Identify which cell holds the provided text, then report its [X, Y] central coordinate. 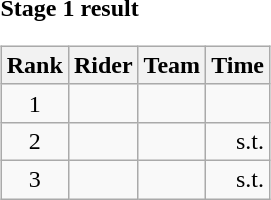
2 [34, 141]
Rank [34, 65]
1 [34, 103]
3 [34, 179]
Time [238, 65]
Rider [103, 65]
Team [172, 65]
